Scan for the cell matching the given text and deliver its (X, Y) coordinate at center. 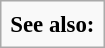
See also: (52, 24)
